Detect which cell encompasses the target text, then output its (X, Y) center coordinate. 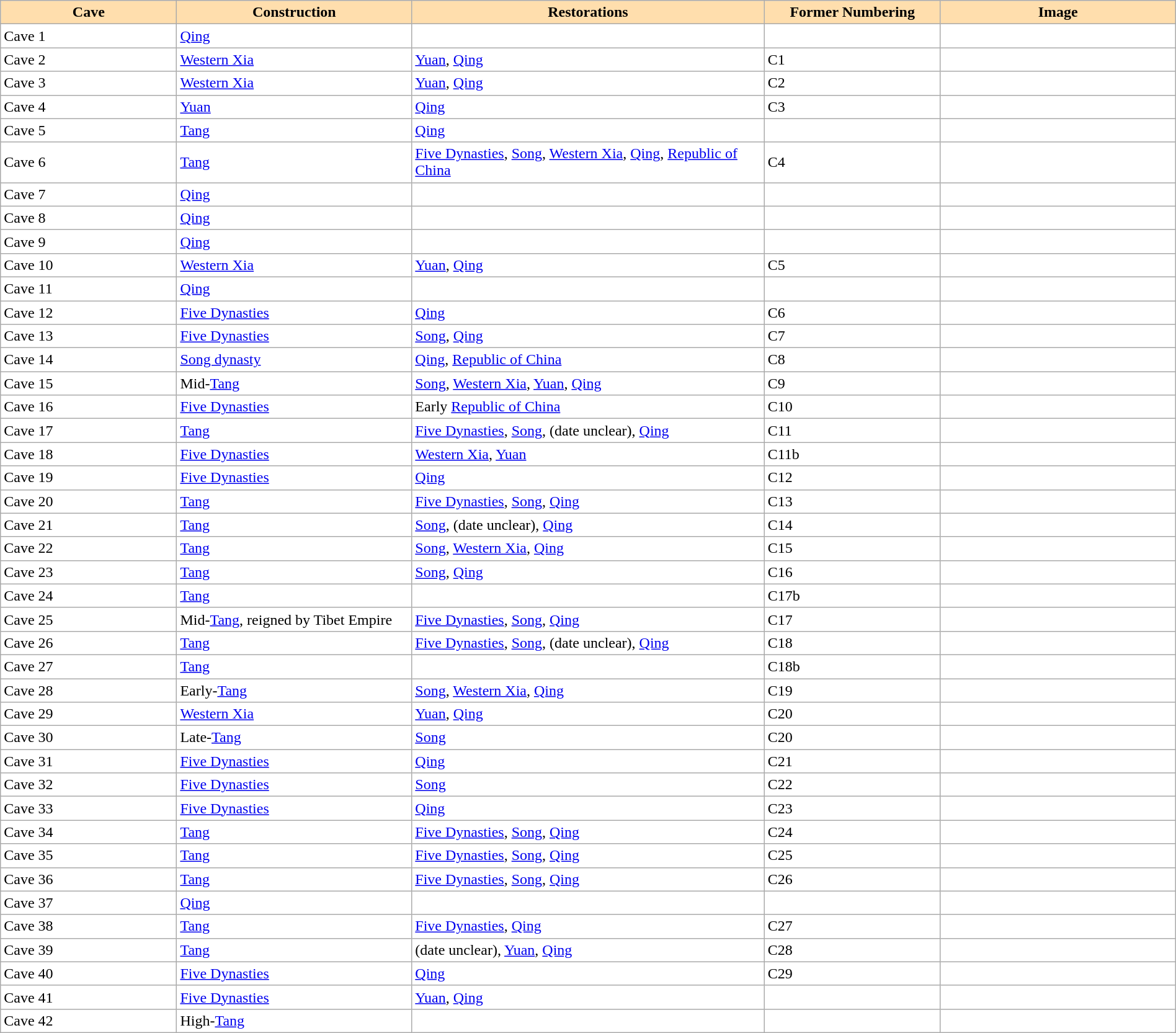
C12 (852, 478)
C9 (852, 383)
C28 (852, 950)
Cave 4 (89, 107)
High-Tang (294, 1021)
Five Dynasties, Qing (588, 926)
Cave 16 (89, 407)
Cave 35 (89, 856)
C11 (852, 431)
Construction (294, 12)
Restorations (588, 12)
C21 (852, 761)
Cave 22 (89, 548)
C26 (852, 879)
Cave 20 (89, 501)
C22 (852, 785)
C27 (852, 926)
Cave 27 (89, 666)
Cave 36 (89, 879)
Cave 7 (89, 194)
Early-Tang (294, 691)
Cave 23 (89, 572)
C24 (852, 832)
Cave 42 (89, 1021)
Cave 40 (89, 973)
C23 (852, 808)
Cave 10 (89, 265)
Song, Western Xia, Yuan, Qing (588, 383)
Cave 18 (89, 454)
Cave 26 (89, 643)
Song dynasty (294, 360)
Image (1058, 12)
Cave 25 (89, 619)
C16 (852, 572)
Cave 32 (89, 785)
Cave 29 (89, 714)
Former Numbering (852, 12)
C17 (852, 619)
C5 (852, 265)
Cave 14 (89, 360)
C15 (852, 548)
Cave 11 (89, 288)
Cave 21 (89, 525)
Mid-Tang, reigned by Tibet Empire (294, 619)
Cave 37 (89, 903)
Cave 39 (89, 950)
Cave 17 (89, 431)
Cave 19 (89, 478)
C13 (852, 501)
C2 (852, 83)
Cave 1 (89, 36)
C3 (852, 107)
C25 (852, 856)
Cave 3 (89, 83)
C18b (852, 666)
Cave 38 (89, 926)
Cave 24 (89, 596)
C29 (852, 973)
C18 (852, 643)
C17b (852, 596)
Late-Tang (294, 738)
Cave 30 (89, 738)
C4 (852, 163)
Cave 13 (89, 336)
Cave (89, 12)
Cave 5 (89, 130)
C8 (852, 360)
Cave 12 (89, 312)
Cave 41 (89, 997)
Cave 8 (89, 218)
Five Dynasties, Song, Western Xia, Qing, Republic of China (588, 163)
Cave 15 (89, 383)
C6 (852, 312)
Cave 2 (89, 60)
Early Republic of China (588, 407)
Qing, Republic of China (588, 360)
C10 (852, 407)
Cave 34 (89, 832)
Cave 9 (89, 241)
Cave 33 (89, 808)
C11b (852, 454)
(date unclear), Yuan, Qing (588, 950)
Cave 28 (89, 691)
Mid-Tang (294, 383)
C1 (852, 60)
Cave 31 (89, 761)
Yuan (294, 107)
C7 (852, 336)
C19 (852, 691)
Western Xia, Yuan (588, 454)
C14 (852, 525)
Cave 6 (89, 163)
Song, (date unclear), Qing (588, 525)
